From the cell containing the given text, extract its center point as [X, Y] coordinate. 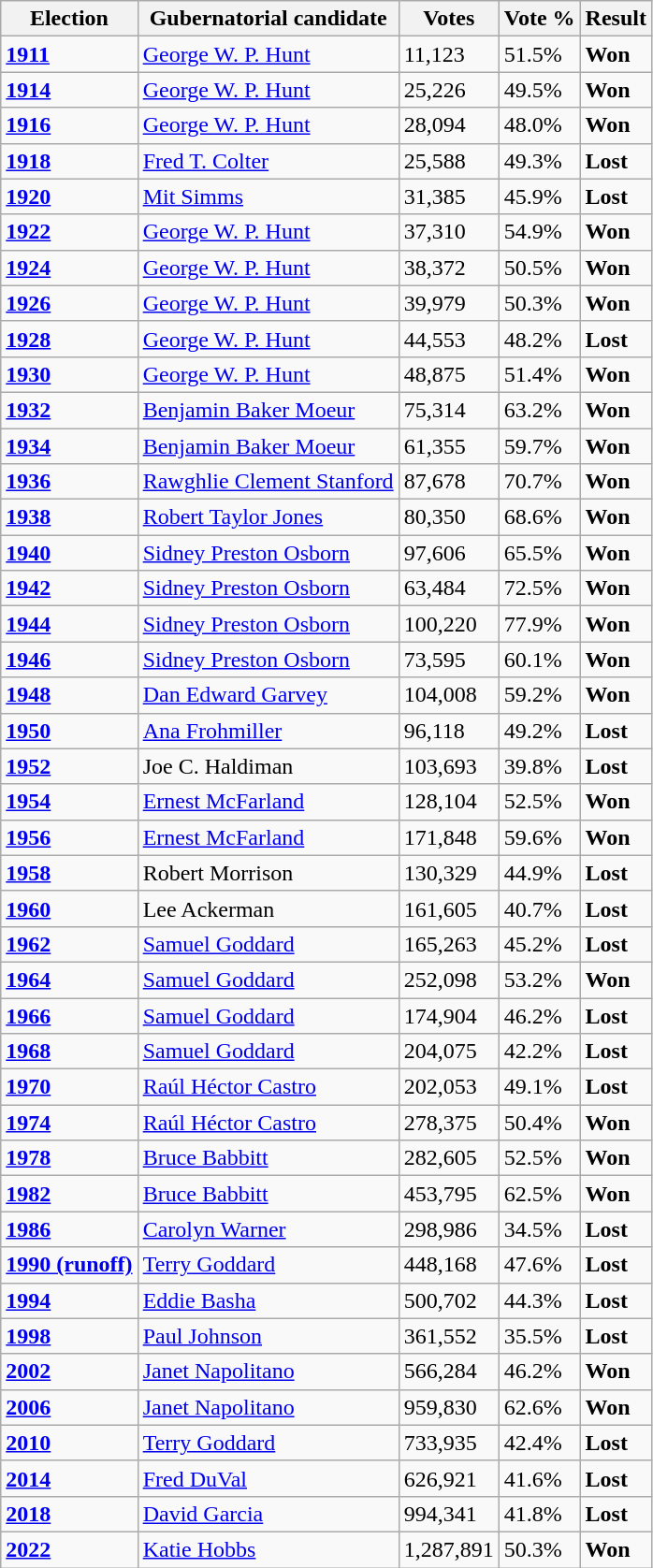
104,008 [449, 695]
1922 [69, 232]
72.5% [539, 588]
100,220 [449, 624]
77.9% [539, 624]
298,986 [449, 1229]
48.0% [539, 125]
128,104 [449, 802]
41.6% [539, 1478]
35.5% [539, 1336]
448,168 [449, 1265]
1938 [69, 517]
361,552 [449, 1336]
65.5% [539, 553]
1918 [69, 161]
994,341 [449, 1514]
1970 [69, 1087]
2014 [69, 1478]
Eddie Basha [268, 1300]
Robert Taylor Jones [268, 517]
1974 [69, 1123]
41.8% [539, 1514]
1920 [69, 196]
51.4% [539, 374]
566,284 [449, 1372]
1964 [69, 980]
45.9% [539, 196]
25,588 [449, 161]
959,830 [449, 1407]
54.9% [539, 232]
63.2% [539, 410]
40.7% [539, 908]
Vote % [539, 19]
Rawghlie Clement Stanford [268, 482]
38,372 [449, 268]
1,287,891 [449, 1549]
68.6% [539, 517]
75,314 [449, 410]
47.6% [539, 1265]
37,310 [449, 232]
1926 [69, 303]
1952 [69, 766]
Election [69, 19]
59.6% [539, 837]
1946 [69, 660]
1956 [69, 837]
1948 [69, 695]
11,123 [449, 54]
48.2% [539, 339]
1962 [69, 944]
Paul Johnson [268, 1336]
50.4% [539, 1123]
1990 (runoff) [69, 1265]
1978 [69, 1158]
60.1% [539, 660]
39,979 [449, 303]
Votes [449, 19]
204,075 [449, 1052]
Gubernatorial candidate [268, 19]
1944 [69, 624]
2002 [69, 1372]
500,702 [449, 1300]
42.4% [539, 1443]
Katie Hobbs [268, 1549]
278,375 [449, 1123]
73,595 [449, 660]
Carolyn Warner [268, 1229]
1998 [69, 1336]
202,053 [449, 1087]
2010 [69, 1443]
1934 [69, 446]
1924 [69, 268]
1986 [69, 1229]
28,094 [449, 125]
59.2% [539, 695]
61,355 [449, 446]
62.6% [539, 1407]
53.2% [539, 980]
70.7% [539, 482]
1940 [69, 553]
Joe C. Haldiman [268, 766]
Ana Frohmiller [268, 731]
1928 [69, 339]
174,904 [449, 1015]
44.9% [539, 873]
1968 [69, 1052]
49.2% [539, 731]
45.2% [539, 944]
Mit Simms [268, 196]
80,350 [449, 517]
252,098 [449, 980]
1930 [69, 374]
626,921 [449, 1478]
1994 [69, 1300]
50.5% [539, 268]
1982 [69, 1194]
39.8% [539, 766]
97,606 [449, 553]
2018 [69, 1514]
Robert Morrison [268, 873]
1942 [69, 588]
59.7% [539, 446]
62.5% [539, 1194]
48,875 [449, 374]
31,385 [449, 196]
51.5% [539, 54]
161,605 [449, 908]
David Garcia [268, 1514]
2022 [69, 1549]
2006 [69, 1407]
282,605 [449, 1158]
1914 [69, 90]
25,226 [449, 90]
Fred T. Colter [268, 161]
44.3% [539, 1300]
49.1% [539, 1087]
1954 [69, 802]
1960 [69, 908]
1911 [69, 54]
Fred DuVal [268, 1478]
34.5% [539, 1229]
42.2% [539, 1052]
49.5% [539, 90]
1932 [69, 410]
1958 [69, 873]
165,263 [449, 944]
1950 [69, 731]
Dan Edward Garvey [268, 695]
1916 [69, 125]
Result [616, 19]
63,484 [449, 588]
49.3% [539, 161]
1966 [69, 1015]
130,329 [449, 873]
171,848 [449, 837]
733,935 [449, 1443]
453,795 [449, 1194]
Lee Ackerman [268, 908]
103,693 [449, 766]
96,118 [449, 731]
1936 [69, 482]
87,678 [449, 482]
44,553 [449, 339]
